Provide the [X, Y] coordinate of the cell's center where the given text is located.  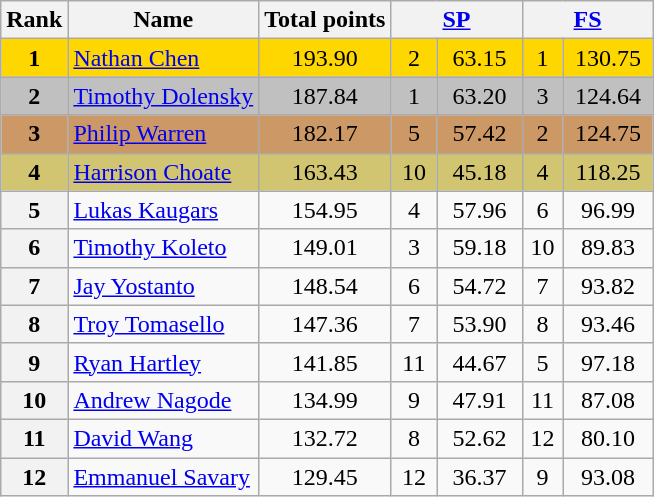
45.18 [480, 172]
Nathan Chen [164, 58]
182.17 [325, 134]
124.64 [608, 96]
Total points [325, 20]
Emmanuel Savary [164, 477]
130.75 [608, 58]
47.91 [480, 400]
154.95 [325, 210]
134.99 [325, 400]
149.01 [325, 248]
Harrison Choate [164, 172]
89.83 [608, 248]
96.99 [608, 210]
87.08 [608, 400]
53.90 [480, 324]
163.43 [325, 172]
141.85 [325, 362]
David Wang [164, 438]
97.18 [608, 362]
93.82 [608, 286]
Andrew Nagode [164, 400]
52.62 [480, 438]
93.08 [608, 477]
148.54 [325, 286]
44.67 [480, 362]
Name [164, 20]
59.18 [480, 248]
SP [456, 20]
Lukas Kaugars [164, 210]
187.84 [325, 96]
118.25 [608, 172]
63.15 [480, 58]
54.72 [480, 286]
193.90 [325, 58]
FS [588, 20]
63.20 [480, 96]
Troy Tomasello [164, 324]
Ryan Hartley [164, 362]
129.45 [325, 477]
Jay Yostanto [164, 286]
Philip Warren [164, 134]
124.75 [608, 134]
80.10 [608, 438]
57.42 [480, 134]
Rank [34, 20]
36.37 [480, 477]
Timothy Koleto [164, 248]
57.96 [480, 210]
93.46 [608, 324]
Timothy Dolensky [164, 96]
147.36 [325, 324]
132.72 [325, 438]
